Identify which cell holds the provided text, then report its [X, Y] central coordinate. 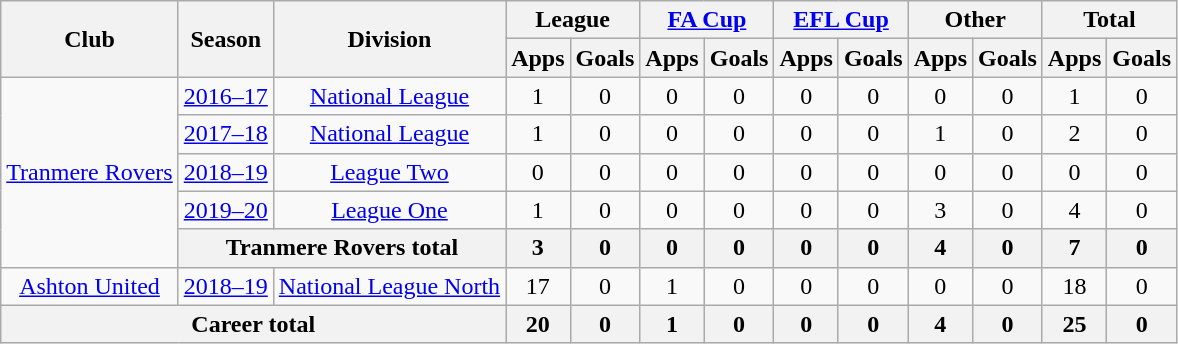
20 [538, 324]
Club [90, 39]
Other [975, 20]
Season [226, 39]
25 [1074, 324]
National League North [389, 286]
Tranmere Rovers [90, 172]
FA Cup [707, 20]
Division [389, 39]
Ashton United [90, 286]
7 [1074, 248]
Tranmere Rovers total [342, 248]
17 [538, 286]
League Two [389, 172]
Total [1109, 20]
League [573, 20]
2 [1074, 134]
2019–20 [226, 210]
Career total [254, 324]
EFL Cup [841, 20]
18 [1074, 286]
League One [389, 210]
2017–18 [226, 134]
2016–17 [226, 96]
